Detect which cell encompasses the target text, then output its [X, Y] center coordinate. 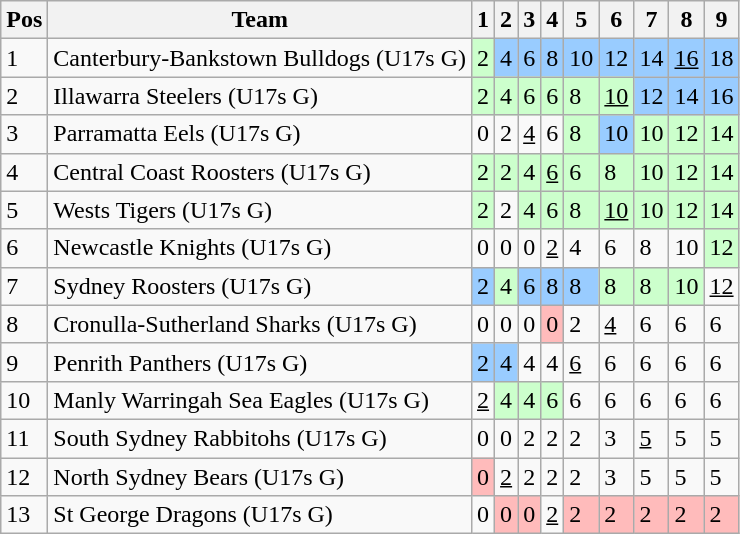
Parramatta Eels (U17s G) [260, 134]
South Sydney Rabbitohs (U17s G) [260, 438]
Team [260, 20]
Pos [24, 20]
Sydney Roosters (U17s G) [260, 286]
Central Coast Roosters (U17s G) [260, 172]
North Sydney Bears (U17s G) [260, 477]
Canterbury-Bankstown Bulldogs (U17s G) [260, 58]
Penrith Panthers (U17s G) [260, 362]
18 [722, 58]
St George Dragons (U17s G) [260, 515]
Illawarra Steelers (U17s G) [260, 96]
Wests Tigers (U17s G) [260, 210]
11 [24, 438]
13 [24, 515]
Newcastle Knights (U17s G) [260, 248]
Manly Warringah Sea Eagles (U17s G) [260, 400]
Cronulla-Sutherland Sharks (U17s G) [260, 324]
